Capture the cell that displays the provided text and extract its [x, y] central coordinate. 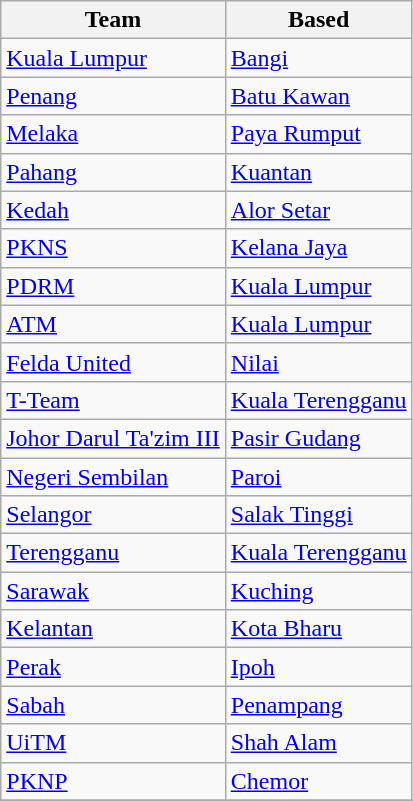
Sabah [114, 705]
Paroi [318, 477]
Bangi [318, 58]
Kelantan [114, 629]
Kelana Jaya [318, 248]
Based [318, 20]
Kuantan [318, 172]
Perak [114, 667]
Chemor [318, 781]
Ipoh [318, 667]
Sarawak [114, 591]
Negeri Sembilan [114, 477]
Kedah [114, 210]
Salak Tinggi [318, 515]
Penang [114, 96]
PDRM [114, 286]
Pahang [114, 172]
PKNP [114, 781]
Batu Kawan [318, 96]
PKNS [114, 248]
Selangor [114, 515]
T-Team [114, 400]
Johor Darul Ta'zim III [114, 438]
Terengganu [114, 553]
Alor Setar [318, 210]
Shah Alam [318, 743]
Kota Bharu [318, 629]
Paya Rumput [318, 134]
Nilai [318, 362]
Pasir Gudang [318, 438]
Team [114, 20]
Kuching [318, 591]
Felda United [114, 362]
Melaka [114, 134]
ATM [114, 324]
Penampang [318, 705]
UiTM [114, 743]
